Identify which cell holds the provided text, then report its (X, Y) central coordinate. 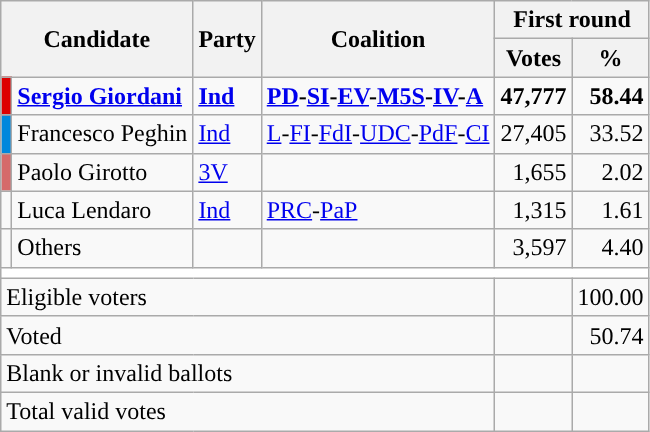
Votes (534, 58)
First round (572, 20)
33.52 (610, 134)
1,655 (534, 172)
Luca Lendaro (102, 210)
1,315 (534, 210)
L-FI-FdI-UDC-PdF-CI (378, 134)
4.40 (610, 248)
50.74 (610, 335)
Others (102, 248)
Party (227, 39)
2.02 (610, 172)
Blank or invalid ballots (248, 373)
Sergio Giordani (102, 96)
Candidate (97, 39)
Eligible voters (248, 297)
27,405 (534, 134)
% (610, 58)
1.61 (610, 210)
PRC-PaP (378, 210)
PD-SI-EV-M5S-IV-A (378, 96)
Francesco Peghin (102, 134)
3V (227, 172)
Paolo Girotto (102, 172)
58.44 (610, 96)
3,597 (534, 248)
Coalition (378, 39)
47,777 (534, 96)
100.00 (610, 297)
Voted (248, 335)
Total valid votes (248, 411)
